From the cell containing the given text, extract its center point as [x, y] coordinate. 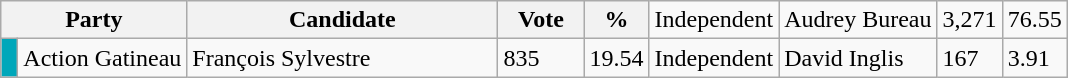
David Inglis [858, 58]
Party [94, 20]
Vote [541, 20]
19.54 [616, 58]
3.91 [1034, 58]
167 [970, 58]
% [616, 20]
76.55 [1034, 20]
3,271 [970, 20]
Candidate [342, 20]
835 [541, 58]
Action Gatineau [102, 58]
Audrey Bureau [858, 20]
François Sylvestre [342, 58]
